From the cell containing the given text, extract its center point as (x, y) coordinate. 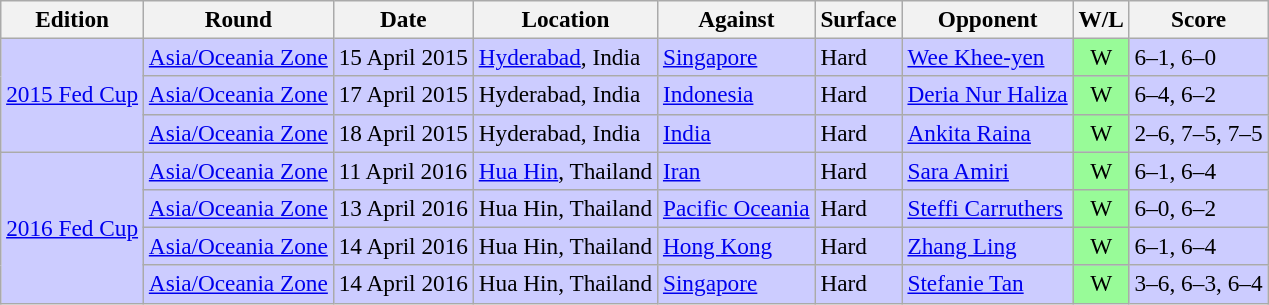
6–1, 6–0 (1198, 57)
Zhang Ling (988, 246)
Pacific Oceania (736, 208)
3–6, 6–3, 6–4 (1198, 284)
Date (403, 19)
13 April 2016 (403, 208)
Ankita Raina (988, 133)
Sara Amiri (988, 170)
Wee Khee-yen (988, 57)
Opponent (988, 19)
Round (238, 19)
Stefanie Tan (988, 284)
Iran (736, 170)
2016 Fed Cup (72, 226)
11 April 2016 (403, 170)
Location (565, 19)
Edition (72, 19)
India (736, 133)
17 April 2015 (403, 95)
Score (1198, 19)
W/L (1101, 19)
Indonesia (736, 95)
Hong Kong (736, 246)
2–6, 7–5, 7–5 (1198, 133)
2015 Fed Cup (72, 94)
15 April 2015 (403, 57)
Steffi Carruthers (988, 208)
6–0, 6–2 (1198, 208)
18 April 2015 (403, 133)
Surface (858, 19)
Against (736, 19)
6–4, 6–2 (1198, 95)
Deria Nur Haliza (988, 95)
